Output the (x, y) coordinate of the center of the cell containing the given text.  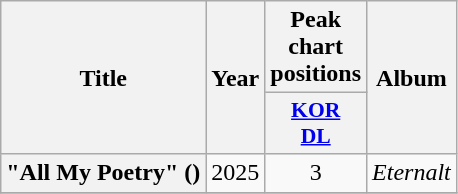
Title (104, 78)
KORDL (316, 124)
Peak chart positions (316, 47)
Album (412, 78)
3 (316, 173)
Year (236, 78)
Eternalt (412, 173)
"All My Poetry" () (104, 173)
2025 (236, 173)
